Search for the cell housing the specified text and yield its [x, y] center coordinate. 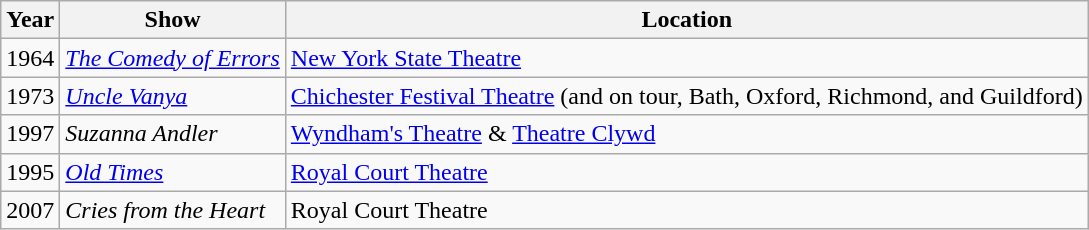
Suzanna Andler [173, 134]
1964 [30, 58]
Uncle Vanya [173, 96]
1973 [30, 96]
Old Times [173, 172]
Chichester Festival Theatre (and on tour, Bath, Oxford, Richmond, and Guildford) [686, 96]
Show [173, 20]
2007 [30, 210]
The Comedy of Errors [173, 58]
1995 [30, 172]
Location [686, 20]
New York State Theatre [686, 58]
Wyndham's Theatre & Theatre Clywd [686, 134]
Year [30, 20]
Cries from the Heart [173, 210]
1997 [30, 134]
